Return (x, y) of the center of cell containing provided text 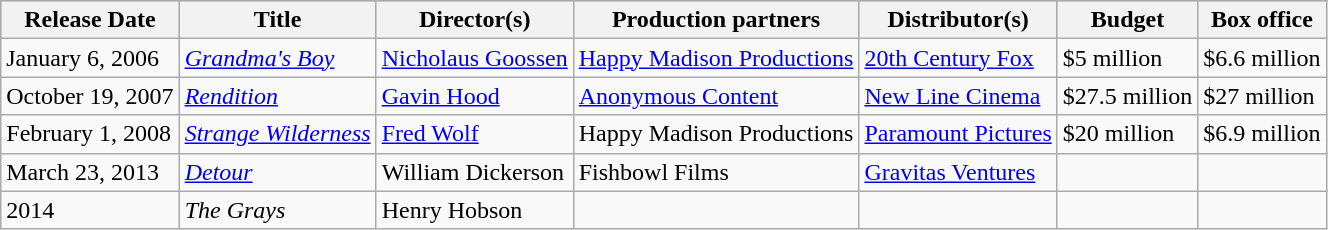
$27 million (1262, 96)
Strange Wilderness (278, 134)
Detour (278, 172)
Title (278, 20)
2014 (90, 210)
October 19, 2007 (90, 96)
March 23, 2013 (90, 172)
$5 million (1127, 58)
Release Date (90, 20)
Fishbowl Films (716, 172)
$20 million (1127, 134)
February 1, 2008 (90, 134)
Distributor(s) (958, 20)
Henry Hobson (474, 210)
The Grays (278, 210)
$6.6 million (1262, 58)
$27.5 million (1127, 96)
$6.9 million (1262, 134)
Paramount Pictures (958, 134)
Nicholaus Goossen (474, 58)
January 6, 2006 (90, 58)
New Line Cinema (958, 96)
Director(s) (474, 20)
Gavin Hood (474, 96)
20th Century Fox (958, 58)
Grandma's Boy (278, 58)
Fred Wolf (474, 134)
Box office (1262, 20)
William Dickerson (474, 172)
Budget (1127, 20)
Production partners (716, 20)
Gravitas Ventures (958, 172)
Anonymous Content (716, 96)
Rendition (278, 96)
